Return the (x, y) coordinate for the center point of the cell that contains the specified text.  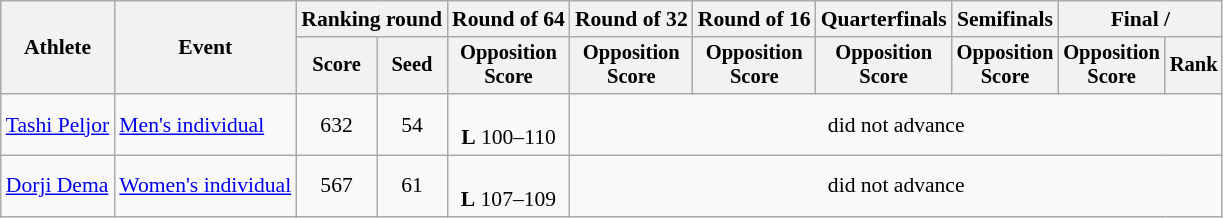
Women's individual (205, 186)
L 100–110 (508, 124)
Round of 32 (632, 19)
567 (336, 186)
Quarterfinals (884, 19)
Athlete (58, 48)
Men's individual (205, 124)
Semifinals (1006, 19)
Seed (412, 66)
54 (412, 124)
Round of 64 (508, 19)
Rank (1194, 66)
Final / (1140, 19)
L 107–109 (508, 186)
Ranking round (372, 19)
Dorji Dema (58, 186)
Round of 16 (754, 19)
Event (205, 48)
Tashi Peljor (58, 124)
61 (412, 186)
632 (336, 124)
Score (336, 66)
